Pinpoint the cell where the given text exists, returning its (X, Y) midpoint coordinate. 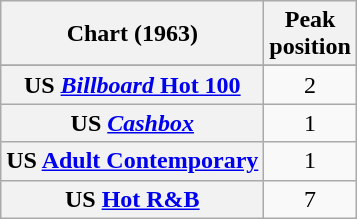
7 (310, 199)
US Cashbox (132, 123)
2 (310, 85)
Peakposition (310, 34)
US Adult Contemporary (132, 161)
Chart (1963) (132, 34)
US Hot R&B (132, 199)
US Billboard Hot 100 (132, 85)
